Identify which cell holds the provided text, then report its [X, Y] central coordinate. 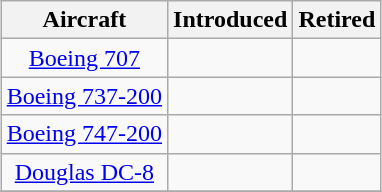
Aircraft [84, 20]
Boeing 707 [84, 58]
Douglas DC-8 [84, 172]
Retired [337, 20]
Boeing 737-200 [84, 96]
Introduced [230, 20]
Boeing 747-200 [84, 134]
